Search for the cell housing the specified text and yield its (x, y) center coordinate. 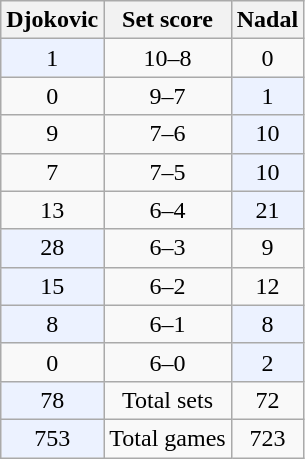
6–1 (168, 324)
10–8 (168, 58)
6–3 (168, 248)
28 (52, 248)
7–5 (168, 172)
6–0 (168, 362)
6–4 (168, 210)
Nadal (267, 20)
Djokovic (52, 20)
15 (52, 286)
78 (52, 400)
6–2 (168, 286)
13 (52, 210)
2 (267, 362)
Set score (168, 20)
Total games (168, 438)
7–6 (168, 134)
72 (267, 400)
Total sets (168, 400)
753 (52, 438)
7 (52, 172)
723 (267, 438)
12 (267, 286)
9–7 (168, 96)
21 (267, 210)
